Detect which cell encompasses the target text, then output its (x, y) center coordinate. 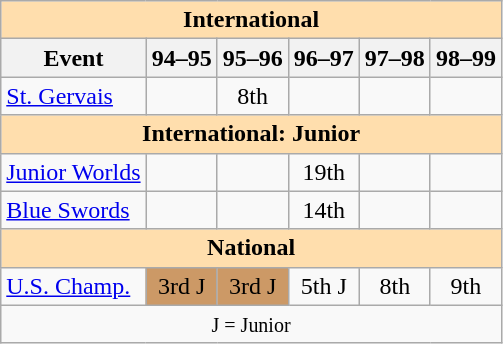
94–95 (182, 58)
14th (324, 210)
International (252, 20)
9th (466, 286)
97–98 (394, 58)
St. Gervais (74, 96)
Junior Worlds (74, 172)
National (252, 248)
5th J (324, 286)
J = Junior (252, 324)
Event (74, 58)
96–97 (324, 58)
International: Junior (252, 134)
98–99 (466, 58)
Blue Swords (74, 210)
U.S. Champ. (74, 286)
95–96 (252, 58)
19th (324, 172)
